Output the [X, Y] coordinate of the center of the cell containing the given text.  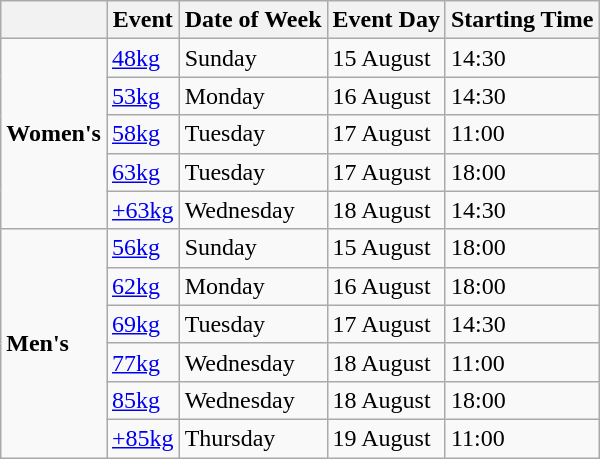
Thursday [253, 438]
Date of Week [253, 20]
+63kg [142, 210]
Starting Time [522, 20]
Women's [54, 134]
63kg [142, 172]
58kg [142, 134]
85kg [142, 400]
19 August [386, 438]
+85kg [142, 438]
Event [142, 20]
Event Day [386, 20]
62kg [142, 286]
77kg [142, 362]
56kg [142, 248]
Men's [54, 343]
69kg [142, 324]
48kg [142, 58]
53kg [142, 96]
